Extract the (x, y) coordinate from the center of the cell holding the provided text.  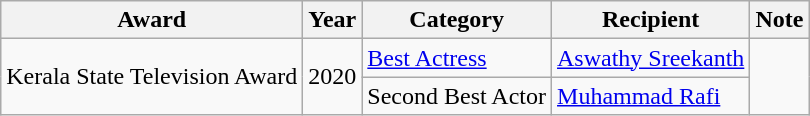
Best Actress (457, 58)
Note (780, 20)
Kerala State Television Award (152, 77)
Second Best Actor (457, 96)
Category (457, 20)
Aswathy Sreekanth (651, 58)
Award (152, 20)
2020 (332, 77)
Muhammad Rafi (651, 96)
Recipient (651, 20)
Year (332, 20)
